Return the (x, y) coordinate for the center point of the cell that contains the specified text.  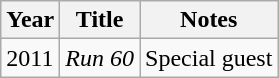
2011 (30, 58)
Title (100, 20)
Notes (209, 20)
Year (30, 20)
Special guest (209, 58)
Run 60 (100, 58)
